Identify which cell holds the provided text, then report its (x, y) central coordinate. 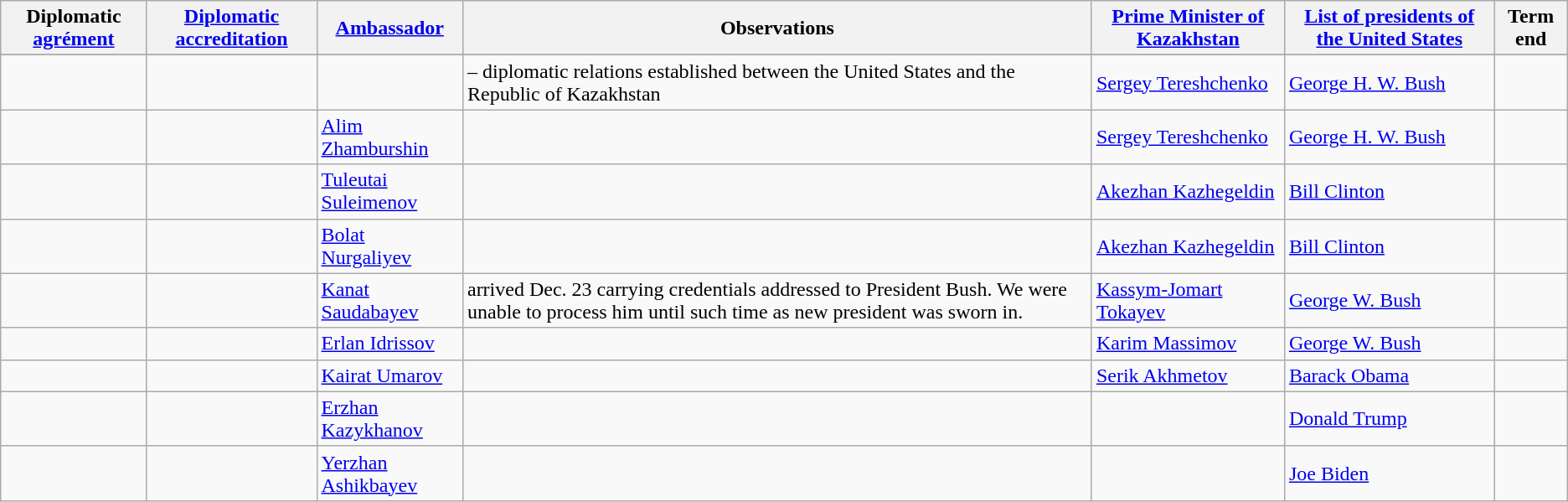
Diplomatic agrément (74, 28)
– diplomatic relations established between the United States and the Republic of Kazakhstan (777, 82)
Serik Akhmetov (1188, 375)
Erzhan Kazykhanov (389, 419)
Kassym-Jomart Tokayev (1188, 300)
Diplomatic accreditation (231, 28)
Barack Obama (1389, 375)
Term end (1531, 28)
Joe Biden (1389, 473)
Karim Massimov (1188, 344)
List of presidents of the United States (1389, 28)
Bolat Nurgaliyev (389, 246)
Prime Minister of Kazakhstan (1188, 28)
Tuleutai Suleimenov (389, 191)
Ambassador (389, 28)
arrived Dec. 23 carrying credentials addressed to President Bush. We were unable to process him until such time as new president was sworn in. (777, 300)
Donald Trump (1389, 419)
Erlan Idrissov (389, 344)
Observations (777, 28)
Kairat Umarov (389, 375)
Alim Zhamburshin (389, 137)
Yerzhan Ashikbayev (389, 473)
Kanat Saudabayev (389, 300)
